Search for the cell housing the specified text and yield its (x, y) center coordinate. 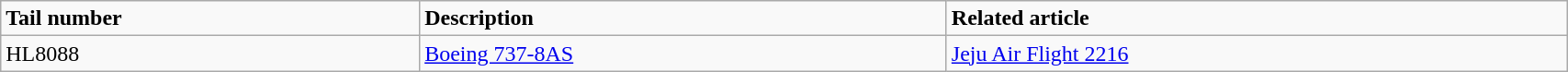
HL8088 (210, 54)
Boeing 737-8AS (683, 54)
Tail number (210, 18)
Jeju Air Flight 2216 (1257, 54)
Description (683, 18)
Related article (1257, 18)
